Identify which cell holds the provided text, then report its (x, y) central coordinate. 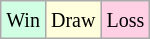
Win (24, 20)
Loss (126, 20)
Draw (72, 20)
